Provide the (x, y) coordinate of the cell's center where the given text is located.  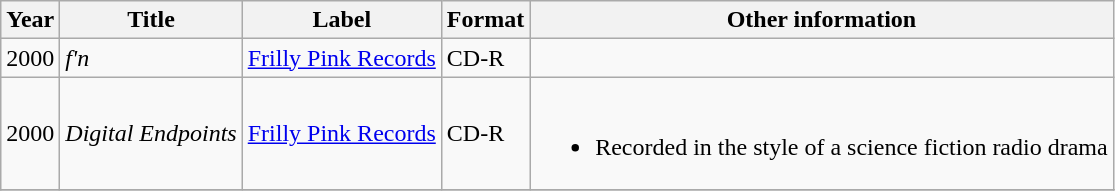
Format (485, 20)
Recorded in the style of a science fiction radio drama (822, 134)
Year (30, 20)
Title (151, 20)
Label (342, 20)
Other information (822, 20)
Digital Endpoints (151, 134)
f'n (151, 58)
